Output the [X, Y] coordinate of the center of the cell containing the given text.  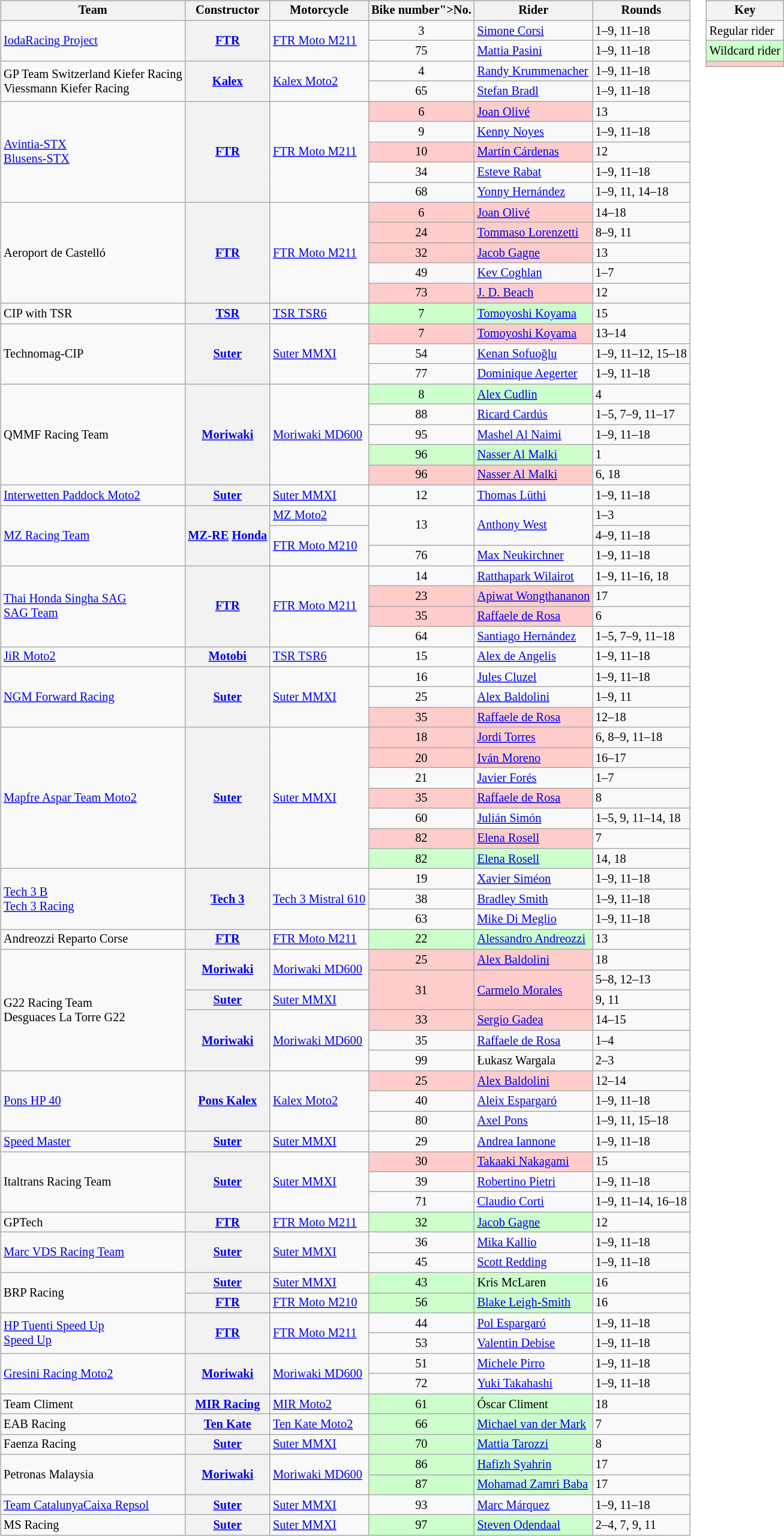
Rounds [641, 11]
73 [421, 293]
40 [421, 1101]
Scott Redding [534, 1262]
34 [421, 172]
Julián Simón [534, 818]
20 [421, 758]
Mika Kallio [534, 1243]
44 [421, 1323]
MIR Moto2 [319, 1404]
Hafizh Syahrin [534, 1465]
97 [421, 1525]
1 [641, 455]
Yonny Hernández [534, 193]
NGM Forward Racing [92, 697]
Motorcycle [319, 11]
70 [421, 1444]
Key [745, 11]
Michele Pirro [534, 1364]
76 [421, 556]
Italtrans Racing Team [92, 1182]
9, 11 [641, 1000]
36 [421, 1243]
Thomas Lüthi [534, 495]
95 [421, 434]
Pol Espargaró [534, 1323]
Dominique Aegerter [534, 374]
14–15 [641, 1020]
Bike number">No. [421, 11]
3 [421, 31]
86 [421, 1465]
Faenza Racing [92, 1444]
Santiago Hernández [534, 637]
BRP Racing [92, 1292]
Mike Di Meglio [534, 919]
61 [421, 1404]
6, 18 [641, 475]
12–18 [641, 718]
Alessandro Andreozzi [534, 940]
64 [421, 637]
GPTech [92, 1222]
77 [421, 374]
Kenny Noyes [534, 132]
8–9, 11 [641, 233]
Mattia Pasini [534, 51]
14–18 [641, 212]
39 [421, 1182]
33 [421, 1020]
24 [421, 233]
21 [421, 778]
38 [421, 899]
Bradley Smith [534, 899]
Tech 3 Mistral 610 [319, 899]
Michael van der Mark [534, 1424]
Blake Leigh-Smith [534, 1303]
Tech 3 [227, 899]
Carmelo Morales [534, 990]
Motobi [227, 657]
1–9, 11 [641, 697]
Ratthapark Wilairot [534, 576]
Iván Moreno [534, 758]
13–14 [641, 334]
Tommaso Lorenzetti [534, 233]
49 [421, 273]
QMMF Racing Team [92, 434]
Rider [534, 11]
72 [421, 1384]
MZ Moto2 [319, 515]
Jules Cluzel [534, 677]
Kris McLaren [534, 1283]
Łukasz Wargala [534, 1061]
Marc VDS Racing Team [92, 1253]
Pons HP 40 [92, 1100]
Kenan Sofuoğlu [534, 354]
Mattia Tarozzi [534, 1444]
EAB Racing [92, 1424]
Kev Coghlan [534, 273]
Interwetten Paddock Moto2 [92, 495]
Óscar Climent [534, 1404]
16–17 [641, 758]
10 [421, 152]
Andrea Iannone [534, 1141]
5–8, 12–13 [641, 980]
G22 Racing TeamDesguaces La Torre G22 [92, 1010]
Technomag-CIP [92, 354]
Team CatalunyaCaixa Repsol [92, 1505]
Tech 3 BTech 3 Racing [92, 899]
71 [421, 1202]
53 [421, 1343]
Petronas Malaysia [92, 1475]
45 [421, 1262]
Pons Kalex [227, 1100]
Alex Cudlin [534, 394]
Anthony West [534, 526]
Robertino Pietri [534, 1182]
Mapfre Aspar Team Moto2 [92, 798]
Aleix Espargaró [534, 1101]
Takaaki Nakagami [534, 1162]
12–14 [641, 1081]
Andreozzi Reparto Corse [92, 940]
Kalex [227, 82]
68 [421, 193]
Regular rider [745, 31]
2–3 [641, 1061]
1–9, 11–14, 16–18 [641, 1202]
Gresini Racing Moto2 [92, 1374]
Constructor [227, 11]
29 [421, 1141]
Ricard Cardús [534, 415]
87 [421, 1485]
Thai Honda Singha SAGSAG Team [92, 606]
Jordi Torres [534, 737]
4–9, 11–18 [641, 536]
99 [421, 1061]
Steven Odendaal [534, 1525]
1–9, 11–12, 15–18 [641, 354]
60 [421, 818]
1–5, 7–9, 11–17 [641, 415]
Randy Krummenacher [534, 71]
Martín Cárdenas [534, 152]
31 [421, 990]
88 [421, 415]
J. D. Beach [534, 293]
Sergio Gadea [534, 1020]
54 [421, 354]
HP Tuenti Speed UpSpeed Up [92, 1333]
23 [421, 596]
22 [421, 940]
MZ-RE Honda [227, 535]
Aeroport de Castelló [92, 253]
6, 8–9, 11–18 [641, 737]
Javier Forés [534, 778]
75 [421, 51]
14, 18 [641, 859]
14 [421, 576]
66 [421, 1424]
1–4 [641, 1040]
56 [421, 1303]
MIR Racing [227, 1404]
Mashel Al Naimi [534, 434]
80 [421, 1121]
1–5, 7–9, 11–18 [641, 637]
GP Team Switzerland Kiefer RacingViessmann Kiefer Racing [92, 82]
1–9, 11–16, 18 [641, 576]
CIP with TSR [92, 313]
93 [421, 1505]
Xavier Siméon [534, 879]
65 [421, 91]
Max Neukirchner [534, 556]
Wildcard rider [745, 51]
9 [421, 132]
19 [421, 879]
Esteve Rabat [534, 172]
Ten Kate [227, 1424]
MS Racing [92, 1525]
MZ Racing Team [92, 535]
Ten Kate Moto2 [319, 1424]
Mohamad Zamri Baba [534, 1485]
1–9, 11, 14–18 [641, 193]
Yuki Takahashi [534, 1384]
Avintia-STXBlusens-STX [92, 152]
2–4, 7, 9, 11 [641, 1525]
Speed Master [92, 1141]
TSR [227, 313]
Alex de Angelis [534, 657]
30 [421, 1162]
Stefan Bradl [534, 91]
63 [421, 919]
1–5, 9, 11–14, 18 [641, 818]
Marc Márquez [534, 1505]
Claudio Corti [534, 1202]
1–9, 11, 15–18 [641, 1121]
51 [421, 1364]
Axel Pons [534, 1121]
JiR Moto2 [92, 657]
Apiwat Wongthananon [534, 596]
Team Climent [92, 1404]
Simone Corsi [534, 31]
Team [92, 11]
43 [421, 1283]
Valentin Debise [534, 1343]
IodaRacing Project [92, 41]
1–3 [641, 515]
